Search for the cell housing the specified text and yield its [x, y] center coordinate. 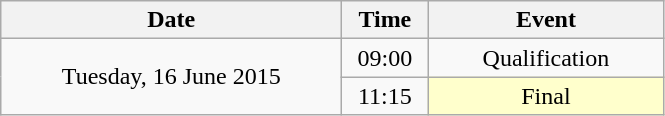
Qualification [546, 58]
Event [546, 20]
Time [385, 20]
Final [546, 96]
11:15 [385, 96]
09:00 [385, 58]
Tuesday, 16 June 2015 [172, 77]
Date [172, 20]
